Output the (x, y) coordinate of the center of the cell containing the given text.  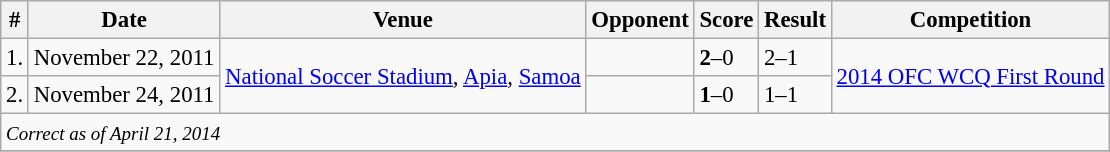
Venue (403, 20)
November 24, 2011 (124, 95)
2. (15, 95)
2–1 (796, 58)
Result (796, 20)
Opponent (640, 20)
National Soccer Stadium, Apia, Samoa (403, 76)
2014 OFC WCQ First Round (970, 76)
Score (726, 20)
1. (15, 58)
Correct as of April 21, 2014 (556, 133)
# (15, 20)
1–1 (796, 95)
Date (124, 20)
November 22, 2011 (124, 58)
1–0 (726, 95)
2–0 (726, 58)
Competition (970, 20)
